Capture the cell that displays the provided text and extract its [x, y] central coordinate. 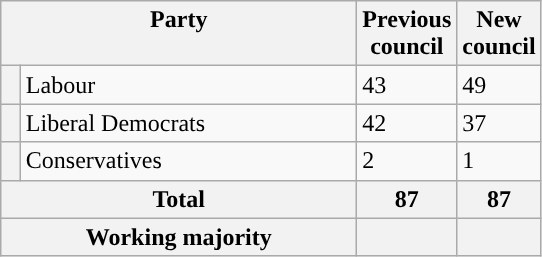
1 [499, 161]
37 [499, 123]
Total [179, 199]
Working majority [179, 237]
Labour [188, 85]
2 [407, 161]
Liberal Democrats [188, 123]
New council [499, 34]
43 [407, 85]
Party [179, 34]
42 [407, 123]
Previous council [407, 34]
49 [499, 85]
Conservatives [188, 161]
